For the text-containing cell, return its midpoint in [x, y] coordinate format. 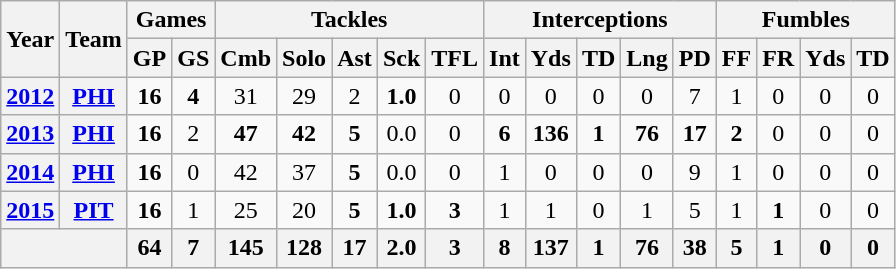
145 [246, 248]
GP [149, 58]
Games [170, 20]
9 [694, 172]
Year [30, 39]
Team [94, 39]
Ast [355, 58]
38 [694, 248]
PIT [94, 210]
136 [550, 134]
Int [505, 58]
TFL [455, 58]
31 [246, 96]
2012 [30, 96]
137 [550, 248]
2015 [30, 210]
GS [194, 58]
Sck [401, 58]
2013 [30, 134]
FF [736, 58]
4 [194, 96]
20 [304, 210]
Tackles [350, 20]
PD [694, 58]
64 [149, 248]
128 [304, 248]
Interceptions [600, 20]
Solo [304, 58]
29 [304, 96]
37 [304, 172]
Cmb [246, 58]
2014 [30, 172]
25 [246, 210]
8 [505, 248]
6 [505, 134]
Lng [647, 58]
2.0 [401, 248]
FR [778, 58]
Fumbles [806, 20]
47 [246, 134]
